Extract the [x, y] coordinate from the center of the cell holding the provided text.  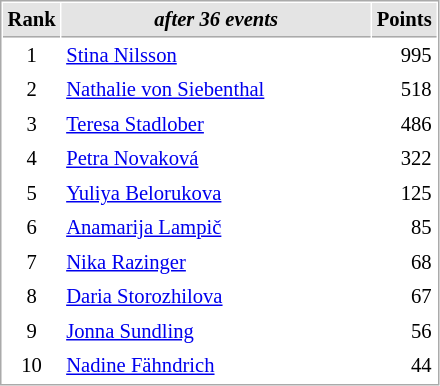
Points [404, 20]
Stina Nilsson [216, 56]
125 [404, 194]
1 [32, 56]
Yuliya Belorukova [216, 194]
Nathalie von Siebenthal [216, 90]
56 [404, 332]
67 [404, 296]
68 [404, 262]
85 [404, 228]
6 [32, 228]
44 [404, 366]
7 [32, 262]
Nika Razinger [216, 262]
Daria Storozhilova [216, 296]
4 [32, 158]
Teresa Stadlober [216, 124]
Rank [32, 20]
9 [32, 332]
Petra Novaková [216, 158]
2 [32, 90]
Nadine Fähndrich [216, 366]
3 [32, 124]
after 36 events [216, 20]
Jonna Sundling [216, 332]
Anamarija Lampič [216, 228]
8 [32, 296]
322 [404, 158]
486 [404, 124]
5 [32, 194]
10 [32, 366]
518 [404, 90]
995 [404, 56]
